Capture the cell that displays the provided text and extract its (x, y) central coordinate. 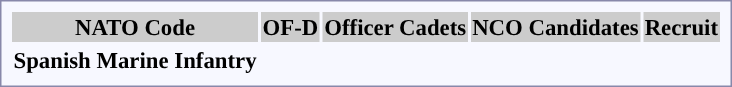
OF-D (290, 27)
Officer Cadets (396, 27)
Spanish Marine Infantry (135, 60)
NATO Code (135, 27)
Recruit (681, 27)
NCO Candidates (556, 27)
